Capture the cell that displays the provided text and extract its [x, y] central coordinate. 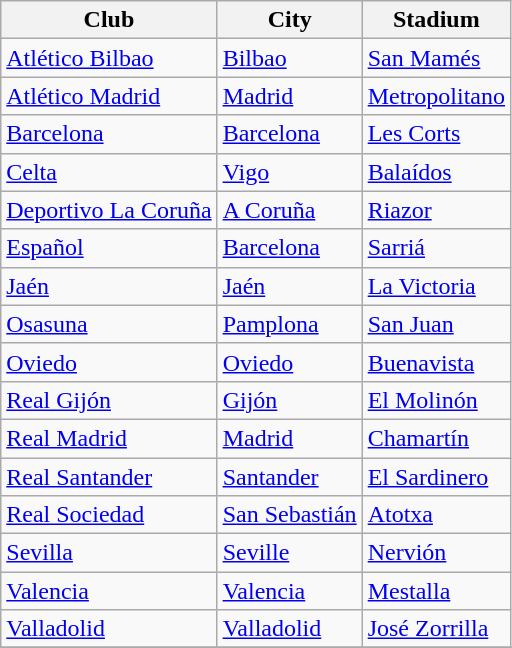
San Sebastián [290, 515]
Santander [290, 477]
Bilbao [290, 58]
Mestalla [436, 591]
Real Gijón [109, 400]
Atlético Bilbao [109, 58]
Seville [290, 553]
El Sardinero [436, 477]
Osasuna [109, 324]
La Victoria [436, 286]
El Molinón [436, 400]
A Coruña [290, 210]
Sarriá [436, 248]
Chamartín [436, 438]
Sevilla [109, 553]
San Mamés [436, 58]
Celta [109, 172]
Balaídos [436, 172]
Atlético Madrid [109, 96]
Real Madrid [109, 438]
Español [109, 248]
Real Sociedad [109, 515]
Pamplona [290, 324]
Stadium [436, 20]
Vigo [290, 172]
Nervión [436, 553]
Riazor [436, 210]
Real Santander [109, 477]
Gijón [290, 400]
Deportivo La Coruña [109, 210]
Atotxa [436, 515]
José Zorrilla [436, 629]
Club [109, 20]
San Juan [436, 324]
Buenavista [436, 362]
City [290, 20]
Metropolitano [436, 96]
Les Corts [436, 134]
